For the text-containing cell, return its midpoint in (x, y) coordinate format. 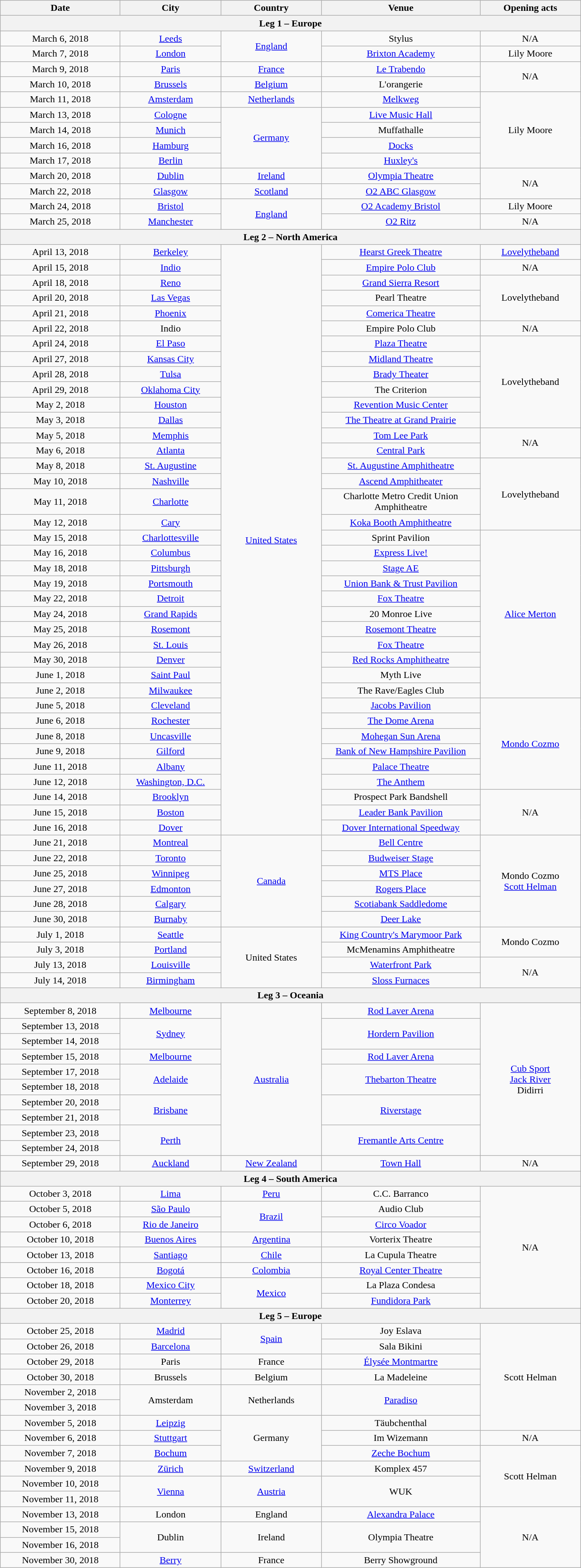
The Criterion (401, 389)
November 9, 2018 (60, 1469)
March 22, 2018 (60, 191)
Vienna (171, 1491)
June 12, 2018 (60, 782)
Charlotte Metro Credit Union Amphitheatre (401, 502)
St. Augustine Amphitheatre (401, 466)
C.C. Barranco (401, 1194)
Cleveland (171, 706)
April 28, 2018 (60, 374)
September 18, 2018 (60, 1087)
Leipzig (171, 1423)
Calgary (171, 904)
Sloss Furnaces (401, 980)
Red Rocks Amphitheatre (401, 660)
Leader Bank Pavilion (401, 812)
City (171, 8)
Buenos Aires (171, 1240)
Live Music Hall (401, 115)
Alice Merton (530, 614)
Scotiabank Saddledome (401, 904)
Kansas City (171, 359)
June 6, 2018 (60, 721)
October 13, 2018 (60, 1255)
Alexandra Palace (401, 1514)
Oklahoma City (171, 389)
May 10, 2018 (60, 481)
October 3, 2018 (60, 1194)
October 20, 2018 (60, 1301)
Berry (171, 1560)
March 25, 2018 (60, 222)
Berlin (171, 160)
Milwaukee (171, 690)
Bogotá (171, 1270)
Riverstage (401, 1110)
La Madeleine (401, 1377)
April 29, 2018 (60, 389)
March 13, 2018 (60, 115)
Berkeley (171, 252)
Bochum (171, 1453)
Phoenix (171, 313)
Rosemont (171, 629)
MTS Place (401, 873)
Le Trabendo (401, 69)
Switzerland (271, 1469)
Spain (271, 1339)
Town Hall (401, 1163)
June 2, 2018 (60, 690)
Australia (271, 1079)
Joy Eslava (401, 1331)
20 Monroe Live (401, 614)
Rosemont Theatre (401, 629)
April 22, 2018 (60, 328)
L'orangerie (401, 84)
May 16, 2018 (60, 553)
June 21, 2018 (60, 843)
November 15, 2018 (60, 1530)
Atlanta (171, 451)
Deer Lake (401, 919)
Glasgow (171, 191)
Ascend Amphitheater (401, 481)
Dallas (171, 420)
Colombia (271, 1270)
Brady Theater (401, 374)
May 24, 2018 (60, 614)
St. Louis (171, 644)
La Cupula Theatre (401, 1255)
Leg 3 – Oceania (290, 995)
Denver (171, 660)
March 16, 2018 (60, 145)
Nashville (171, 481)
Perth (171, 1140)
November 5, 2018 (60, 1423)
Hordern Pavilion (401, 1034)
Munich (171, 130)
September 29, 2018 (60, 1163)
Sprint Pavilion (401, 538)
Grand Rapids (171, 614)
April 27, 2018 (60, 359)
May 15, 2018 (60, 538)
Revention Music Center (401, 405)
May 25, 2018 (60, 629)
November 13, 2018 (60, 1514)
Zeche Bochum (401, 1453)
May 12, 2018 (60, 522)
Melkweg (401, 99)
June 1, 2018 (60, 675)
Pittsburgh (171, 568)
Saint Paul (171, 675)
Dover International Speedway (401, 827)
June 16, 2018 (60, 827)
Mexico (271, 1293)
Boston (171, 812)
Hamburg (171, 145)
Toronto (171, 858)
May 3, 2018 (60, 420)
October 30, 2018 (60, 1377)
October 18, 2018 (60, 1285)
Barcelona (171, 1346)
Zürich (171, 1469)
Hearst Greek Theatre (401, 252)
June 28, 2018 (60, 904)
Huxley's (401, 160)
Charlottesville (171, 538)
June 5, 2018 (60, 706)
October 29, 2018 (60, 1362)
June 14, 2018 (60, 797)
Peru (271, 1194)
Adelaide (171, 1079)
The Rave/Eagles Club (401, 690)
November 2, 2018 (60, 1392)
October 10, 2018 (60, 1240)
November 10, 2018 (60, 1484)
Montreal (171, 843)
Paradiso (401, 1400)
Auckland (171, 1163)
September 15, 2018 (60, 1056)
Royal Center Theatre (401, 1270)
Sydney (171, 1034)
May 30, 2018 (60, 660)
Waterfront Park (401, 965)
Union Bank & Trust Pavilion (401, 583)
New Zealand (271, 1163)
Brisbane (171, 1110)
November 11, 2018 (60, 1499)
April 21, 2018 (60, 313)
Cary (171, 522)
March 24, 2018 (60, 206)
Burnaby (171, 919)
October 25, 2018 (60, 1331)
April 15, 2018 (60, 267)
Memphis (171, 435)
March 7, 2018 (60, 54)
May 2, 2018 (60, 405)
May 11, 2018 (60, 502)
Madrid (171, 1331)
O2 Ritz (401, 222)
March 14, 2018 (60, 130)
Express Live! (401, 553)
McMenamins Amphitheatre (401, 950)
March 9, 2018 (60, 69)
Charlotte (171, 502)
Venue (401, 8)
Columbus (171, 553)
São Paulo (171, 1209)
Plaza Theatre (401, 344)
May 18, 2018 (60, 568)
July 3, 2018 (60, 950)
Albany (171, 767)
April 24, 2018 (60, 344)
July 14, 2018 (60, 980)
Pearl Theatre (401, 298)
Audio Club (401, 1209)
Brixton Academy (401, 54)
O2 Academy Bristol (401, 206)
Bank of New Hampshire Pavilion (401, 751)
June 8, 2018 (60, 736)
The Dome Arena (401, 721)
King Country's Marymoor Park (401, 935)
Koka Booth Amphitheatre (401, 522)
Vorterix Theatre (401, 1240)
May 6, 2018 (60, 451)
Mondo CozmoScott Helman (530, 881)
Birmingham (171, 980)
Circo Voador (401, 1224)
Date (60, 8)
Las Vegas (171, 298)
June 11, 2018 (60, 767)
Bristol (171, 206)
June 30, 2018 (60, 919)
St. Augustine (171, 466)
March 11, 2018 (60, 99)
Bell Centre (401, 843)
Opening acts (530, 8)
The Theatre at Grand Prairie (401, 420)
Houston (171, 405)
March 10, 2018 (60, 84)
September 13, 2018 (60, 1026)
Docks (401, 145)
Brazil (271, 1217)
Lima (171, 1194)
May 22, 2018 (60, 599)
Leg 1 – Europe (290, 23)
Midland Theatre (401, 359)
November 30, 2018 (60, 1560)
October 16, 2018 (60, 1270)
June 27, 2018 (60, 888)
October 6, 2018 (60, 1224)
Budweiser Stage (401, 858)
Edmonton (171, 888)
May 26, 2018 (60, 644)
El Paso (171, 344)
Leg 5 – Europe (290, 1316)
Central Park (401, 451)
Myth Live (401, 675)
Portland (171, 950)
September 23, 2018 (60, 1133)
March 20, 2018 (60, 176)
May 19, 2018 (60, 583)
March 17, 2018 (60, 160)
June 22, 2018 (60, 858)
September 20, 2018 (60, 1102)
Comerica Theatre (401, 313)
Prospect Park Bandshell (401, 797)
Rochester (171, 721)
Stuttgart (171, 1438)
October 26, 2018 (60, 1346)
Country (271, 8)
Tulsa (171, 374)
September 8, 2018 (60, 1011)
Mohegan Sun Arena (401, 736)
Mexico City (171, 1285)
Élysée Montmartre (401, 1362)
Cologne (171, 115)
Detroit (171, 599)
Leg 4 – South America (290, 1178)
Tom Lee Park (401, 435)
September 24, 2018 (60, 1148)
O2 ABC Glasgow (401, 191)
Washington, D.C. (171, 782)
Jacobs Pavilion (401, 706)
March 6, 2018 (60, 38)
September 14, 2018 (60, 1041)
Palace Theatre (401, 767)
Dover (171, 827)
Leg 2 – North America (290, 237)
Manchester (171, 222)
July 13, 2018 (60, 965)
Täubchenthal (401, 1423)
October 5, 2018 (60, 1209)
Portsmouth (171, 583)
Canada (271, 881)
Komplex 457 (401, 1469)
Rogers Place (401, 888)
November 3, 2018 (60, 1407)
Fremantle Arts Centre (401, 1140)
Muffathalle (401, 130)
November 6, 2018 (60, 1438)
November 7, 2018 (60, 1453)
Stage AE (401, 568)
Louisville (171, 965)
Uncasville (171, 736)
Winnipeg (171, 873)
Argentina (271, 1240)
The Anthem (401, 782)
Stylus (401, 38)
September 17, 2018 (60, 1072)
Austria (271, 1491)
Gilford (171, 751)
Thebarton Theatre (401, 1079)
June 9, 2018 (60, 751)
June 15, 2018 (60, 812)
Santiago (171, 1255)
Seattle (171, 935)
Fundidora Park (401, 1301)
April 18, 2018 (60, 283)
Monterrey (171, 1301)
Sala Bikini (401, 1346)
November 16, 2018 (60, 1545)
Im Wizemann (401, 1438)
Scotland (271, 191)
September 21, 2018 (60, 1117)
Berry Showground (401, 1560)
April 20, 2018 (60, 298)
Brooklyn (171, 797)
Chile (271, 1255)
May 5, 2018 (60, 435)
June 25, 2018 (60, 873)
Reno (171, 283)
Cub SportJack RiverDidirri (530, 1079)
July 1, 2018 (60, 935)
May 8, 2018 (60, 466)
Rio de Janeiro (171, 1224)
Grand Sierra Resort (401, 283)
Leeds (171, 38)
April 13, 2018 (60, 252)
La Plaza Condesa (401, 1285)
WUK (401, 1491)
